Return the (x, y) coordinate for the center point of the cell that contains the specified text.  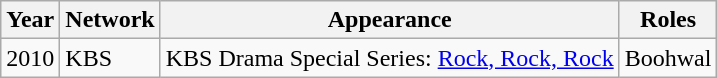
Network (110, 20)
Appearance (390, 20)
KBS (110, 58)
Roles (668, 20)
KBS Drama Special Series: Rock, Rock, Rock (390, 58)
Year (30, 20)
2010 (30, 58)
Boohwal (668, 58)
